Return [X, Y] of the center of cell containing provided text 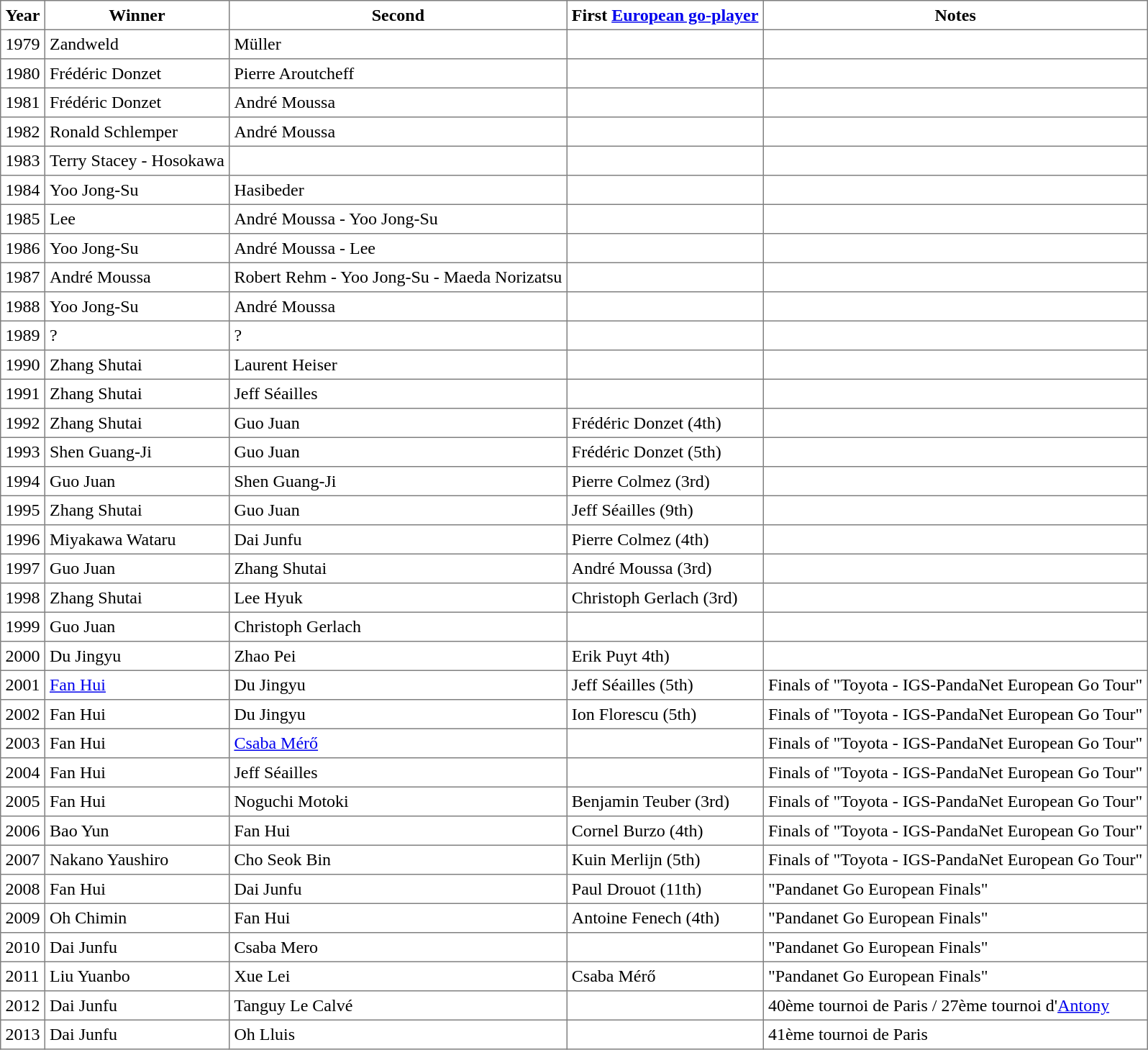
Csaba Mero [398, 947]
André Moussa - Yoo Jong-Su [398, 219]
1979 [23, 44]
2004 [23, 772]
1987 [23, 277]
Laurent Heiser [398, 365]
Winner [137, 15]
1998 [23, 598]
1986 [23, 248]
Hasibeder [398, 190]
1982 [23, 132]
André Moussa (3rd) [665, 568]
Notes [955, 15]
2013 [23, 1034]
Oh Chimin [137, 918]
Noguchi Motoki [398, 801]
2010 [23, 947]
Pierre Colmez (3rd) [665, 481]
Cho Seok Bin [398, 859]
Bao Yun [137, 831]
Oh Lluis [398, 1034]
Liu Yuanbo [137, 976]
2000 [23, 656]
2008 [23, 889]
Jeff Séailles (9th) [665, 510]
Zhao Pei [398, 656]
2001 [23, 685]
Antoine Fenech (4th) [665, 918]
Paul Drouot (11th) [665, 889]
2003 [23, 743]
1984 [23, 190]
2005 [23, 801]
Miyakawa Wataru [137, 539]
Lee [137, 219]
Pierre Colmez (4th) [665, 539]
Cornel Burzo (4th) [665, 831]
Frédéric Donzet (4th) [665, 423]
André Moussa - Lee [398, 248]
2012 [23, 1005]
Frédéric Donzet (5th) [665, 452]
Kuin Merlijn (5th) [665, 859]
1997 [23, 568]
1983 [23, 160]
1980 [23, 73]
Christoph Gerlach [398, 626]
Christoph Gerlach (3rd) [665, 598]
Erik Puyt 4th) [665, 656]
Nakano Yaushiro [137, 859]
Benjamin Teuber (3rd) [665, 801]
2007 [23, 859]
Jeff Séailles (5th) [665, 685]
Zandweld [137, 44]
1999 [23, 626]
Second [398, 15]
Müller [398, 44]
Lee Hyuk [398, 598]
1994 [23, 481]
1993 [23, 452]
41ème tournoi de Paris [955, 1034]
1995 [23, 510]
1992 [23, 423]
Xue Lei [398, 976]
40ème tournoi de Paris / 27ème tournoi d'Antony [955, 1005]
2006 [23, 831]
2011 [23, 976]
Ronald Schlemper [137, 132]
1996 [23, 539]
Terry Stacey - Hosokawa [137, 160]
Ion Florescu (5th) [665, 714]
Robert Rehm - Yoo Jong-Su - Maeda Norizatsu [398, 277]
1981 [23, 102]
1989 [23, 335]
Pierre Aroutcheff [398, 73]
2009 [23, 918]
1988 [23, 306]
1990 [23, 365]
1991 [23, 393]
Tanguy Le Calvé [398, 1005]
First European go-player [665, 15]
Year [23, 15]
1985 [23, 219]
2002 [23, 714]
